Return the (x, y) coordinate for the center point of the cell that contains the specified text.  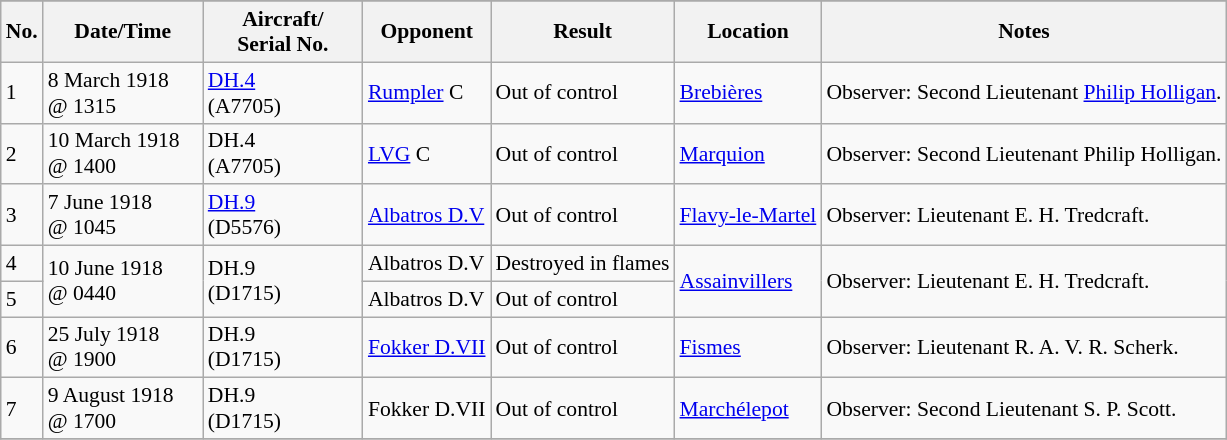
10 June 1918@ 0440 (123, 282)
Location (748, 32)
Destroyed in flames (583, 264)
Rumpler C (427, 92)
4 (22, 264)
Aircraft/Serial No. (283, 32)
Flavy-le-Martel (748, 216)
Result (583, 32)
10 March 1918@ 1400 (123, 154)
2 (22, 154)
Fismes (748, 348)
9 August 1918@ 1700 (123, 408)
7 June 1918@ 1045 (123, 216)
8 March 1918@ 1315 (123, 92)
Marchélepot (748, 408)
LVG C (427, 154)
No. (22, 32)
25 July 1918@ 1900 (123, 348)
Date/Time (123, 32)
3 (22, 216)
1 (22, 92)
6 (22, 348)
Notes (1024, 32)
Marquion (748, 154)
Observer: Second Lieutenant S. P. Scott. (1024, 408)
Observer: Lieutenant R. A. V. R. Scherk. (1024, 348)
7 (22, 408)
5 (22, 299)
DH.9(D5576) (283, 216)
Assainvillers (748, 282)
Opponent (427, 32)
Brebières (748, 92)
